Determine the [x, y] coordinate at the center of the cell enclosing the given text.  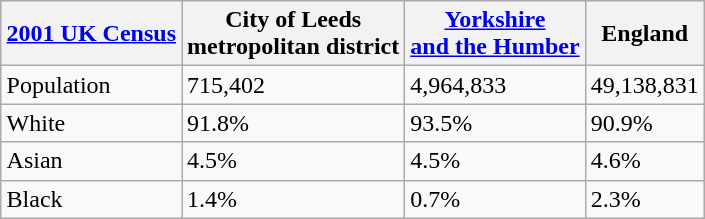
91.8% [294, 123]
93.5% [495, 123]
England [644, 34]
City of Leedsmetropolitan district [294, 34]
2001 UK Census [91, 34]
Asian [91, 161]
4.6% [644, 161]
Yorkshireand the Humber [495, 34]
49,138,831 [644, 85]
4,964,833 [495, 85]
1.4% [294, 199]
715,402 [294, 85]
90.9% [644, 123]
White [91, 123]
0.7% [495, 199]
Black [91, 199]
2.3% [644, 199]
Population [91, 85]
